Determine the [x, y] coordinate at the center of the cell enclosing the given text.  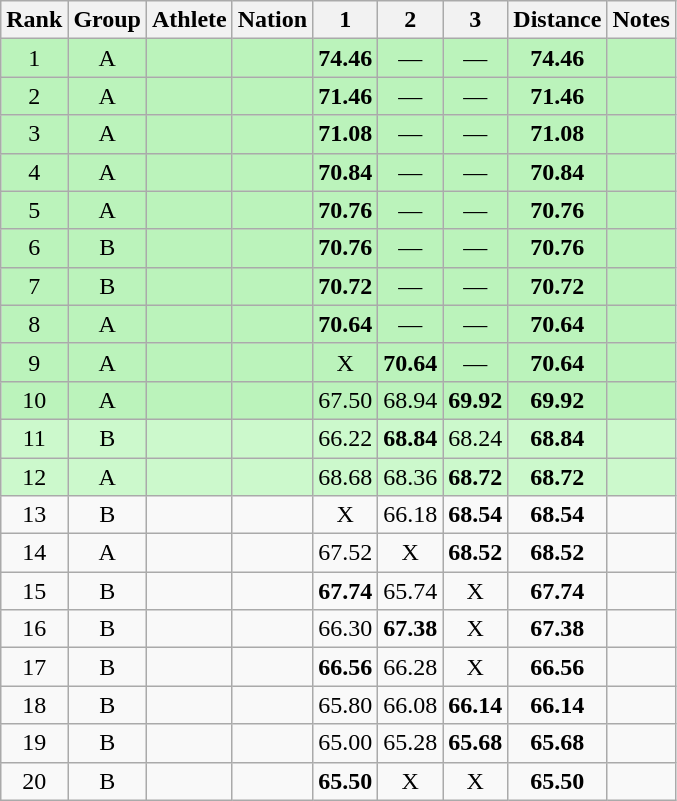
66.22 [346, 438]
14 [34, 553]
68.94 [410, 400]
Nation [272, 20]
18 [34, 705]
68.36 [410, 477]
66.08 [410, 705]
Distance [558, 20]
65.80 [346, 705]
66.30 [346, 629]
67.52 [346, 553]
13 [34, 515]
7 [34, 286]
9 [34, 362]
67.50 [346, 400]
65.00 [346, 743]
20 [34, 781]
66.18 [410, 515]
Notes [641, 20]
19 [34, 743]
Athlete [190, 20]
65.28 [410, 743]
68.68 [346, 477]
17 [34, 667]
8 [34, 324]
16 [34, 629]
10 [34, 400]
Rank [34, 20]
5 [34, 210]
12 [34, 477]
11 [34, 438]
4 [34, 172]
15 [34, 591]
66.28 [410, 667]
65.74 [410, 591]
6 [34, 248]
Group [108, 20]
68.24 [476, 438]
